Extract the [x, y] coordinate from the center of the cell holding the provided text.  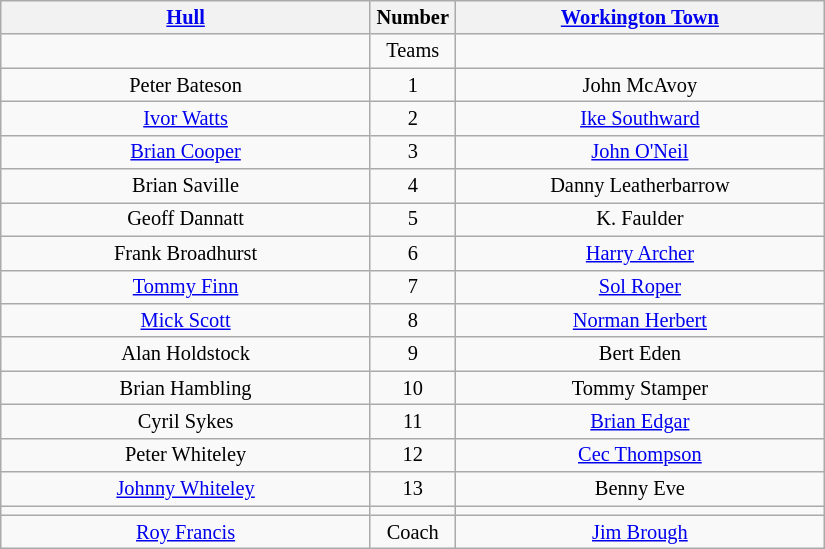
Roy Francis [186, 532]
Brian Hambling [186, 388]
Brian Edgar [640, 421]
13 [412, 489]
11 [412, 421]
2 [412, 118]
Benny Eve [640, 489]
Danny Leatherbarrow [640, 186]
Harry Archer [640, 253]
Frank Broadhurst [186, 253]
Ike Southward [640, 118]
3 [412, 152]
Teams [412, 51]
Cyril Sykes [186, 421]
Norman Herbert [640, 320]
4 [412, 186]
John McAvoy [640, 85]
Brian Saville [186, 186]
Geoff Dannatt [186, 219]
Workington Town [640, 17]
5 [412, 219]
K. Faulder [640, 219]
Jim Brough [640, 532]
Peter Bateson [186, 85]
Hull [186, 17]
Peter Whiteley [186, 455]
Ivor Watts [186, 118]
Sol Roper [640, 287]
Number [412, 17]
12 [412, 455]
6 [412, 253]
7 [412, 287]
Tommy Finn [186, 287]
Brian Cooper [186, 152]
Mick Scott [186, 320]
Coach [412, 532]
Tommy Stamper [640, 388]
8 [412, 320]
9 [412, 354]
Johnny Whiteley [186, 489]
Cec Thompson [640, 455]
John O'Neil [640, 152]
10 [412, 388]
Bert Eden [640, 354]
Alan Holdstock [186, 354]
1 [412, 85]
